Capture the cell that displays the provided text and extract its (x, y) central coordinate. 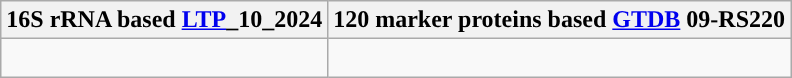
16S rRNA based LTP_10_2024 (164, 20)
120 marker proteins based GTDB 09-RS220 (560, 20)
